Find where the given text appears and provide that cell's center as (x, y) coordinate. 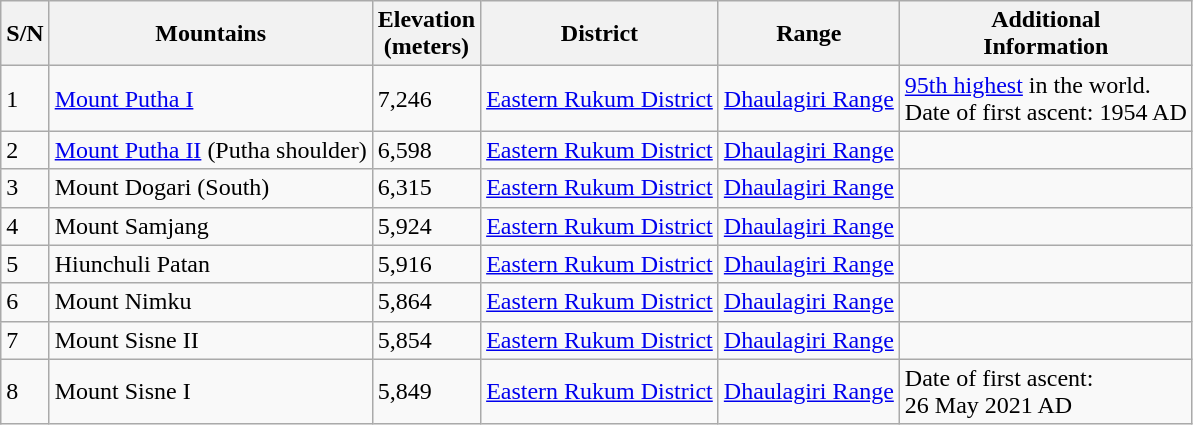
Mount Samjang (210, 226)
5 (25, 264)
5,916 (426, 264)
District (600, 34)
Mount Nimku (210, 302)
6 (25, 302)
4 (25, 226)
Mount Putha II (Putha shoulder) (210, 150)
5,854 (426, 340)
Mount Sisne II (210, 340)
5,849 (426, 392)
7 (25, 340)
95th highest in the world.Date of first ascent: 1954 AD (1046, 98)
5,924 (426, 226)
Date of first ascent:26 May 2021 AD (1046, 392)
Mountains (210, 34)
3 (25, 188)
S/N (25, 34)
6,315 (426, 188)
5,864 (426, 302)
8 (25, 392)
AdditionalInformation (1046, 34)
2 (25, 150)
Mount Dogari (South) (210, 188)
Hiunchuli Patan (210, 264)
6,598 (426, 150)
7,246 (426, 98)
Mount Sisne I (210, 392)
Range (808, 34)
Mount Putha I (210, 98)
Elevation(meters) (426, 34)
1 (25, 98)
